Extract the [x, y] coordinate from the center of the cell holding the provided text.  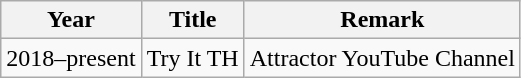
Title [192, 20]
Remark [382, 20]
Attractor YouTube Channel [382, 58]
Year [71, 20]
Try It TH [192, 58]
2018–present [71, 58]
